For the text-containing cell, return its midpoint in (X, Y) coordinate format. 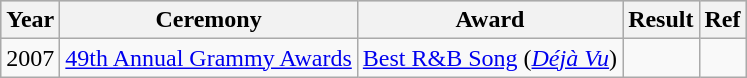
Year (30, 20)
Ceremony (208, 20)
2007 (30, 58)
Ref (722, 20)
49th Annual Grammy Awards (208, 58)
Result (661, 20)
Best R&B Song (Déjà Vu) (490, 58)
Award (490, 20)
